Return [x, y] of the center of cell containing provided text 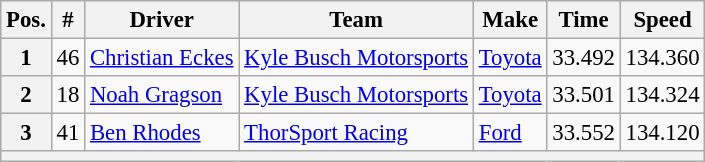
Team [356, 20]
Speed [662, 20]
2 [26, 95]
Pos. [26, 20]
Make [510, 20]
Ben Rhodes [162, 133]
46 [68, 58]
ThorSport Racing [356, 133]
Driver [162, 20]
Ford [510, 133]
33.492 [584, 58]
33.552 [584, 133]
1 [26, 58]
41 [68, 133]
134.324 [662, 95]
Christian Eckes [162, 58]
3 [26, 133]
134.120 [662, 133]
18 [68, 95]
Time [584, 20]
Noah Gragson [162, 95]
33.501 [584, 95]
# [68, 20]
134.360 [662, 58]
